Search for the cell housing the specified text and yield its [x, y] center coordinate. 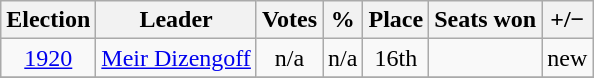
Election [48, 20]
Leader [176, 20]
new [568, 58]
+/− [568, 20]
Place [396, 20]
Seats won [486, 20]
Votes [289, 20]
16th [396, 58]
% [343, 20]
Meir Dizengoff [176, 58]
1920 [48, 58]
